Scan for the cell matching the given text and deliver its [x, y] coordinate at center. 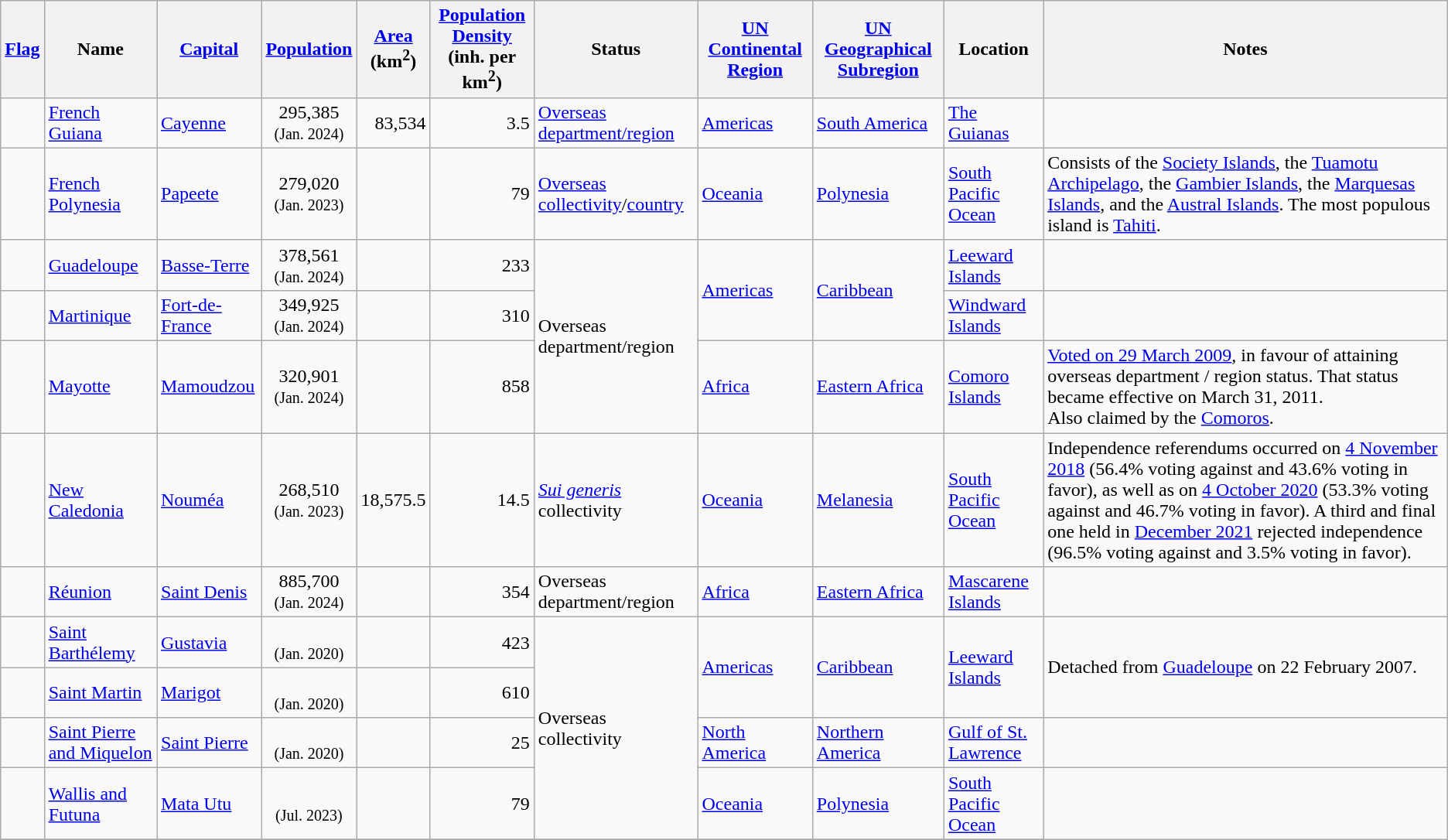
233 [482, 265]
Papeete [209, 193]
268,510(Jan. 2023) [309, 500]
French Polynesia [101, 193]
885,700(Jan. 2024) [309, 592]
858 [482, 387]
Wallis and Futuna [101, 804]
Sui generis collectivity [616, 500]
Location [993, 50]
378,561(Jan. 2024) [309, 265]
18,575.5 [393, 500]
Saint Martin [101, 693]
Capital [209, 50]
Overseas collectivity [616, 729]
(Jul. 2023) [309, 804]
349,925(Jan. 2024) [309, 316]
Martinique [101, 316]
Saint Denis [209, 592]
Saint Pierre and Miquelon [101, 743]
Status [616, 50]
279,020(Jan. 2023) [309, 193]
423 [482, 642]
Melanesia [878, 500]
Saint Pierre [209, 743]
320,901(Jan. 2024) [309, 387]
Notes [1245, 50]
Population Density(inh. per km2) [482, 50]
French Guiana [101, 122]
New Caledonia [101, 500]
Population [309, 50]
Fort-de-France [209, 316]
310 [482, 316]
Gulf of St. Lawrence [993, 743]
Basse-Terre [209, 265]
610 [482, 693]
The Guianas [993, 122]
Saint Barthélemy [101, 642]
UN Geographical Subregion [878, 50]
Windward Islands [993, 316]
Flag [22, 50]
UN Continental Region [755, 50]
Area(km2) [393, 50]
Mamoudzou [209, 387]
83,534 [393, 122]
3.5 [482, 122]
Guadeloupe [101, 265]
Mascarene Islands [993, 592]
Name [101, 50]
Mata Utu [209, 804]
25 [482, 743]
Gustavia [209, 642]
Cayenne [209, 122]
Réunion [101, 592]
North America [755, 743]
Marigot [209, 693]
295,385(Jan. 2024) [309, 122]
Detached from Guadeloupe on 22 February 2007. [1245, 668]
Northern America [878, 743]
Mayotte [101, 387]
Nouméa [209, 500]
Overseas collectivity/country [616, 193]
354 [482, 592]
South America [878, 122]
Comoro Islands [993, 387]
14.5 [482, 500]
